Output the [X, Y] coordinate of the center of the cell containing the given text.  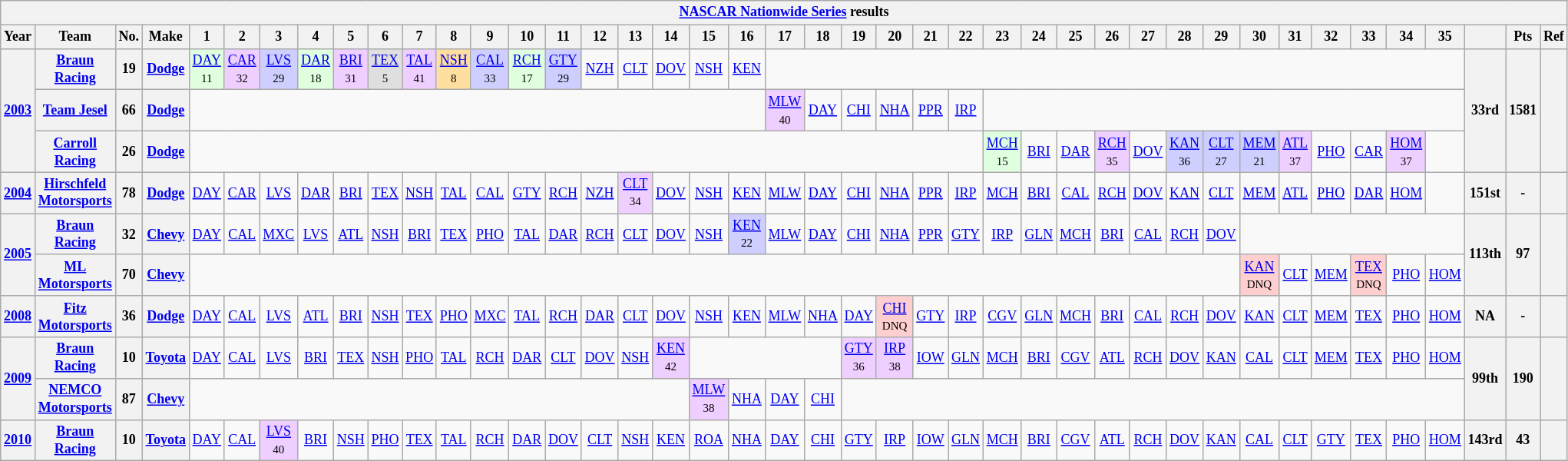
CHIDNQ [895, 317]
ATL37 [1295, 151]
LVS29 [279, 69]
35 [1445, 37]
RCH17 [527, 69]
31 [1295, 37]
NASCAR Nationwide Series results [784, 12]
CLT27 [1221, 151]
TAL41 [419, 69]
CLT34 [636, 193]
KEN42 [671, 358]
11 [564, 37]
Year [18, 37]
NEMCO Motorsports [75, 399]
Team [75, 37]
KAN36 [1185, 151]
GTY29 [564, 69]
KEN22 [747, 234]
21 [931, 37]
87 [129, 399]
18 [823, 37]
30 [1259, 37]
33 [1368, 37]
3 [279, 37]
ML Motorsports [75, 275]
2005 [18, 255]
No. [129, 37]
4 [316, 37]
Team Jesel [75, 111]
17 [785, 37]
20 [895, 37]
2010 [18, 440]
MCH15 [1002, 151]
7 [419, 37]
151st [1485, 193]
6 [385, 37]
2003 [18, 111]
KANDNQ [1259, 275]
97 [1523, 255]
Make [166, 37]
CAR32 [242, 69]
NSH8 [453, 69]
1581 [1523, 111]
1 [207, 37]
27 [1148, 37]
CAL33 [490, 69]
GTY36 [858, 358]
113th [1485, 255]
DAR18 [316, 69]
MLW40 [785, 111]
2009 [18, 378]
MEM21 [1259, 151]
8 [453, 37]
IRP38 [895, 358]
43 [1523, 440]
12 [600, 37]
Carroll Racing [75, 151]
TEXDNQ [1368, 275]
99th [1485, 378]
29 [1221, 37]
LVS40 [279, 440]
DAY11 [207, 69]
25 [1076, 37]
36 [129, 317]
BRI31 [350, 69]
TEX5 [385, 69]
70 [129, 275]
28 [1185, 37]
RCH35 [1112, 151]
78 [129, 193]
2004 [18, 193]
22 [966, 37]
9 [490, 37]
ROA [708, 440]
24 [1039, 37]
2008 [18, 317]
15 [708, 37]
Ref [1554, 37]
5 [350, 37]
66 [129, 111]
MLW38 [708, 399]
23 [1002, 37]
HOM37 [1407, 151]
Pts [1523, 37]
Fitz Motorsports [75, 317]
Hirschfeld Motorsports [75, 193]
13 [636, 37]
14 [671, 37]
190 [1523, 378]
16 [747, 37]
NA [1485, 317]
34 [1407, 37]
143rd [1485, 440]
2 [242, 37]
33rd [1485, 111]
